Capture the cell that displays the provided text and extract its [x, y] central coordinate. 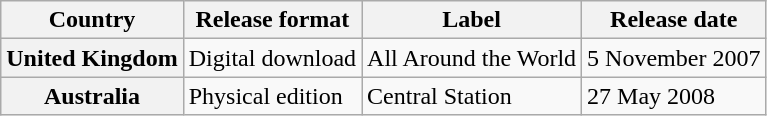
Central Station [472, 96]
5 November 2007 [674, 58]
Release date [674, 20]
Country [92, 20]
Label [472, 20]
United Kingdom [92, 58]
27 May 2008 [674, 96]
Release format [272, 20]
All Around the World [472, 58]
Australia [92, 96]
Digital download [272, 58]
Physical edition [272, 96]
